Return (X, Y) of the center of cell containing provided text 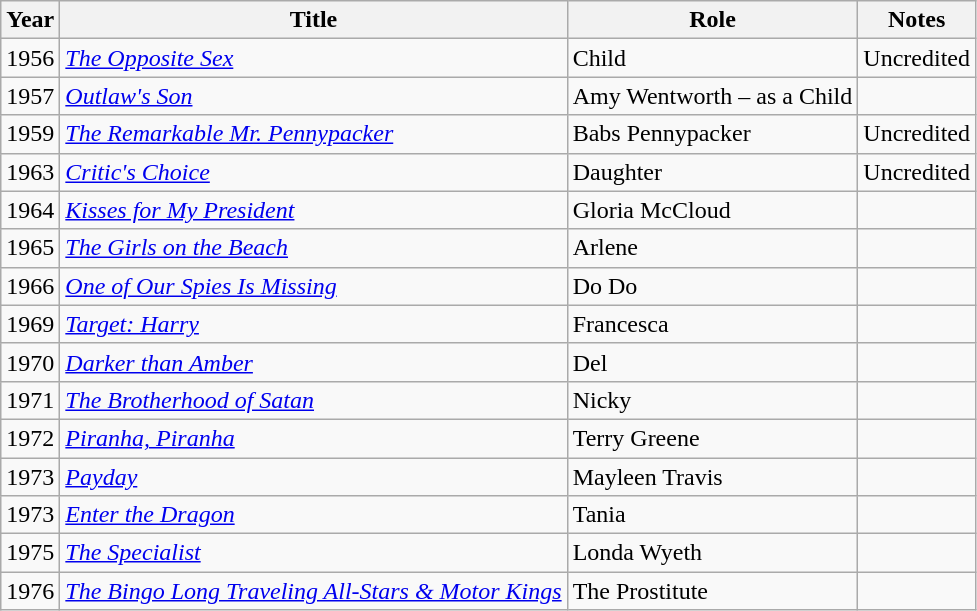
Year (30, 20)
The Remarkable Mr. Pennypacker (314, 134)
Londa Wyeth (712, 553)
1965 (30, 248)
1970 (30, 362)
1957 (30, 96)
Terry Greene (712, 438)
Mayleen Travis (712, 477)
Nicky (712, 400)
Target: Harry (314, 324)
Outlaw's Son (314, 96)
The Bingo Long Traveling All-Stars & Motor Kings (314, 591)
Kisses for My President (314, 210)
1969 (30, 324)
1959 (30, 134)
Child (712, 58)
Enter the Dragon (314, 515)
Darker than Amber (314, 362)
The Brotherhood of Satan (314, 400)
1971 (30, 400)
Critic's Choice (314, 172)
The Girls on the Beach (314, 248)
Role (712, 20)
Amy Wentworth – as a Child (712, 96)
The Specialist (314, 553)
Piranha, Piranha (314, 438)
Notes (917, 20)
1972 (30, 438)
1966 (30, 286)
1964 (30, 210)
The Opposite Sex (314, 58)
Del (712, 362)
Tania (712, 515)
Daughter (712, 172)
Gloria McCloud (712, 210)
Babs Pennypacker (712, 134)
Payday (314, 477)
1963 (30, 172)
Arlene (712, 248)
The Prostitute (712, 591)
1956 (30, 58)
Title (314, 20)
1975 (30, 553)
Francesca (712, 324)
One of Our Spies Is Missing (314, 286)
1976 (30, 591)
Do Do (712, 286)
